Scan for the cell matching the given text and deliver its [x, y] coordinate at center. 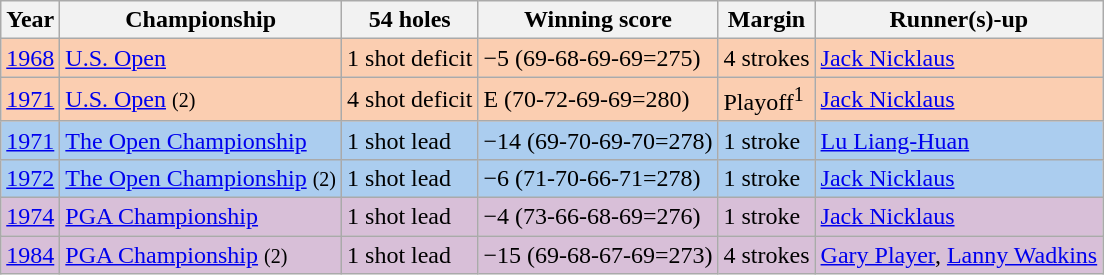
The Open Championship [201, 140]
The Open Championship (2) [201, 178]
Gary Player, Lanny Wadkins [959, 255]
−15 (69-68-67-69=273) [598, 255]
−5 (69-68-69-69=275) [598, 58]
−4 (73-66-68-69=276) [598, 217]
1984 [30, 255]
4 shot deficit [410, 100]
PGA Championship (2) [201, 255]
1 shot deficit [410, 58]
1972 [30, 178]
Lu Liang-Huan [959, 140]
U.S. Open (2) [201, 100]
Runner(s)-up [959, 20]
Year [30, 20]
1968 [30, 58]
Championship [201, 20]
Margin [766, 20]
PGA Championship [201, 217]
−14 (69-70-69-70=278) [598, 140]
1974 [30, 217]
Winning score [598, 20]
E (70-72-69-69=280) [598, 100]
Playoff1 [766, 100]
−6 (71-70-66-71=278) [598, 178]
54 holes [410, 20]
U.S. Open [201, 58]
